Search for the cell housing the specified text and yield its (X, Y) center coordinate. 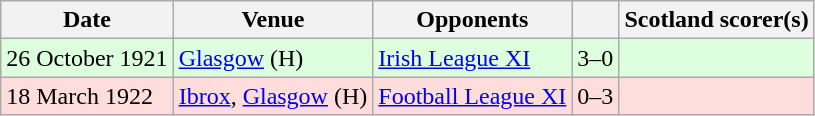
0–3 (596, 96)
3–0 (596, 58)
18 March 1922 (87, 96)
Ibrox, Glasgow (H) (273, 96)
Football League XI (472, 96)
26 October 1921 (87, 58)
Venue (273, 20)
Glasgow (H) (273, 58)
Irish League XI (472, 58)
Opponents (472, 20)
Date (87, 20)
Scotland scorer(s) (716, 20)
